From the cell containing the given text, extract its center point as [X, Y] coordinate. 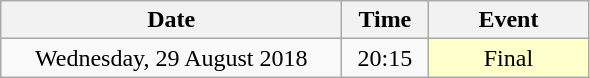
20:15 [385, 58]
Wednesday, 29 August 2018 [172, 58]
Date [172, 20]
Time [385, 20]
Event [508, 20]
Final [508, 58]
